Provide the (X, Y) coordinate of the cell's center where the given text is located.  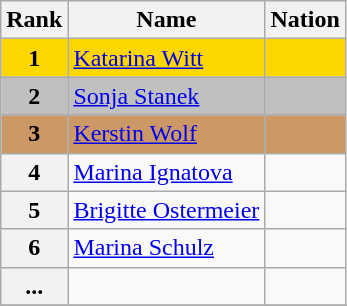
Name (166, 20)
5 (34, 210)
1 (34, 58)
Marina Schulz (166, 248)
4 (34, 172)
Kerstin Wolf (166, 134)
Sonja Stanek (166, 96)
Brigitte Ostermeier (166, 210)
... (34, 286)
3 (34, 134)
Katarina Witt (166, 58)
6 (34, 248)
Marina Ignatova (166, 172)
Nation (305, 20)
Rank (34, 20)
2 (34, 96)
